Detect which cell encompasses the target text, then output its (x, y) center coordinate. 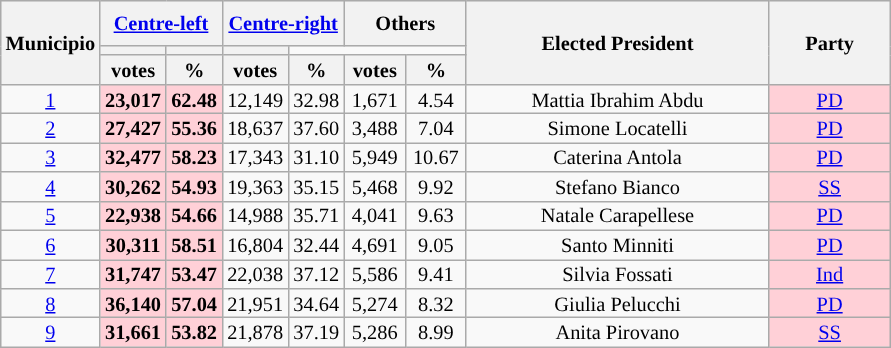
9.41 (436, 274)
Mattia Ibrahim Abdu (617, 98)
55.36 (194, 128)
37.19 (316, 332)
57.04 (194, 302)
58.23 (194, 156)
8 (50, 302)
Silvia Fossati (617, 274)
62.48 (194, 98)
9.05 (436, 244)
Stefano Bianco (617, 186)
Natale Carapellese (617, 216)
31,661 (133, 332)
32.98 (316, 98)
32.44 (316, 244)
Centre-right (283, 22)
53.47 (194, 274)
7 (50, 274)
36,140 (133, 302)
27,427 (133, 128)
54.93 (194, 186)
53.82 (194, 332)
Giulia Pelucchi (617, 302)
31,747 (133, 274)
Others (405, 22)
12,149 (255, 98)
19,363 (255, 186)
23,017 (133, 98)
37.60 (316, 128)
31.10 (316, 156)
5,586 (374, 274)
35.15 (316, 186)
Anita Pirovano (617, 332)
Municipio (50, 42)
Elected President (617, 42)
5,286 (374, 332)
4 (50, 186)
7.04 (436, 128)
21,951 (255, 302)
30,311 (133, 244)
22,938 (133, 216)
4,041 (374, 216)
17,343 (255, 156)
5 (50, 216)
5,274 (374, 302)
22,038 (255, 274)
58.51 (194, 244)
Santo Minniti (617, 244)
8.99 (436, 332)
16,804 (255, 244)
37.12 (316, 274)
2 (50, 128)
9.63 (436, 216)
9 (50, 332)
3 (50, 156)
Ind (830, 274)
35.71 (316, 216)
21,878 (255, 332)
1,671 (374, 98)
34.64 (316, 302)
10.67 (436, 156)
5,468 (374, 186)
14,988 (255, 216)
1 (50, 98)
18,637 (255, 128)
Centre-left (161, 22)
Caterina Antola (617, 156)
Party (830, 42)
54.66 (194, 216)
30,262 (133, 186)
9.92 (436, 186)
4.54 (436, 98)
5,949 (374, 156)
32,477 (133, 156)
6 (50, 244)
3,488 (374, 128)
8.32 (436, 302)
Simone Locatelli (617, 128)
4,691 (374, 244)
